Capture the cell that displays the provided text and extract its (X, Y) central coordinate. 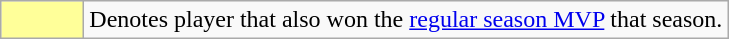
Denotes player that also won the regular season MVP that season. (406, 20)
